Identify which cell holds the provided text, then report its (x, y) central coordinate. 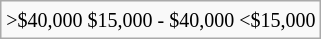
>$40,000 $15,000 - $40,000 <$15,000 (161, 20)
